Extract the (x, y) coordinate from the center of the cell holding the provided text.  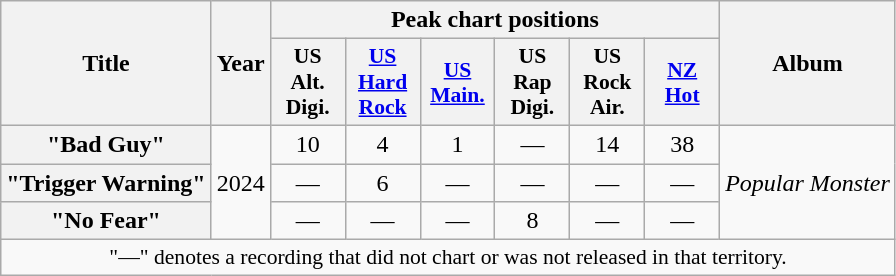
Peak chart positions (494, 20)
US Rap Digi. (532, 82)
4 (382, 144)
6 (382, 183)
Title (106, 64)
10 (308, 144)
US Rock Air. (608, 82)
8 (532, 221)
US Main. (458, 82)
NZHot (682, 82)
2024 (240, 182)
Popular Monster (808, 182)
Album (808, 64)
38 (682, 144)
1 (458, 144)
14 (608, 144)
US Hard Rock (382, 82)
US Alt. Digi. (308, 82)
"Trigger Warning" (106, 183)
"Bad Guy" (106, 144)
"—" denotes a recording that did not chart or was not released in that territory. (448, 258)
"No Fear" (106, 221)
Year (240, 64)
